Determine the [x, y] coordinate at the center of the cell enclosing the given text.  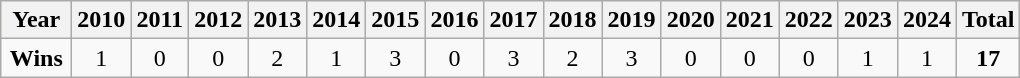
2012 [218, 20]
2016 [454, 20]
Wins [36, 58]
2020 [690, 20]
Total [988, 20]
2010 [102, 20]
2013 [278, 20]
2022 [808, 20]
2018 [572, 20]
2023 [868, 20]
2019 [632, 20]
2017 [514, 20]
Year [36, 20]
2024 [926, 20]
2014 [336, 20]
2021 [750, 20]
17 [988, 58]
2015 [396, 20]
2011 [160, 20]
